Return (x, y) of the center of cell containing provided text 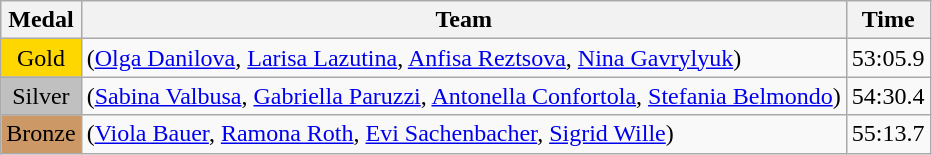
Silver (41, 96)
Time (888, 20)
55:13.7 (888, 134)
Gold (41, 58)
Medal (41, 20)
53:05.9 (888, 58)
Bronze (41, 134)
(Sabina Valbusa, Gabriella Paruzzi, Antonella Confortola, Stefania Belmondo) (464, 96)
Team (464, 20)
(Olga Danilova, Larisa Lazutina, Anfisa Reztsova, Nina Gavrylyuk) (464, 58)
54:30.4 (888, 96)
(Viola Bauer, Ramona Roth, Evi Sachenbacher, Sigrid Wille) (464, 134)
